Detect which cell encompasses the target text, then output its [X, Y] center coordinate. 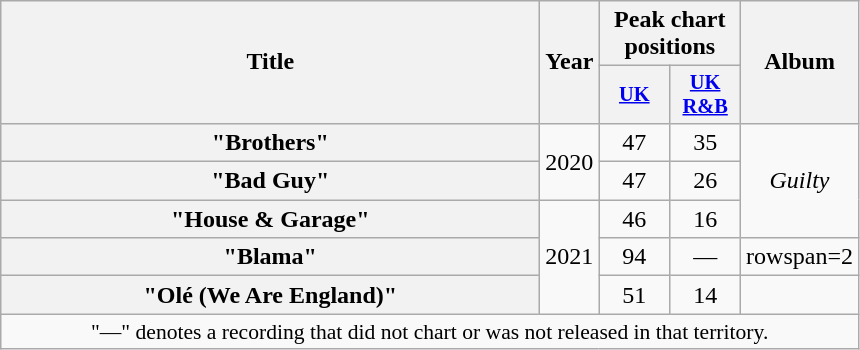
2020 [570, 161]
46 [634, 219]
2021 [570, 257]
"Blama" [270, 257]
Album [800, 62]
26 [706, 181]
35 [706, 142]
Guilty [800, 180]
"Olé (We Are England)" [270, 295]
rowspan=2 [800, 257]
Peak chart positions [670, 34]
"Bad Guy" [270, 181]
— [706, 257]
94 [634, 257]
"House & Garage" [270, 219]
51 [634, 295]
16 [706, 219]
UKR&B [706, 95]
"—" denotes a recording that did not chart or was not released in that territory. [430, 332]
14 [706, 295]
Year [570, 62]
"Brothers" [270, 142]
Title [270, 62]
UK [634, 95]
